From the cell containing the given text, extract its center point as [X, Y] coordinate. 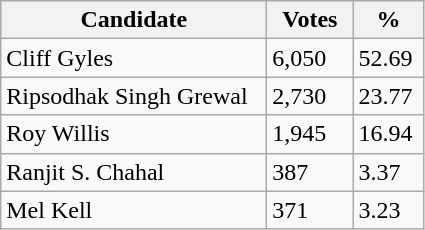
371 [310, 210]
Votes [310, 20]
52.69 [388, 58]
3.23 [388, 210]
6,050 [310, 58]
% [388, 20]
387 [310, 172]
16.94 [388, 134]
Roy Willis [134, 134]
Ripsodhak Singh Grewal [134, 96]
Ranjit S. Chahal [134, 172]
Cliff Gyles [134, 58]
Mel Kell [134, 210]
2,730 [310, 96]
1,945 [310, 134]
3.37 [388, 172]
Candidate [134, 20]
23.77 [388, 96]
